Pinpoint the cell where the given text exists, returning its (x, y) midpoint coordinate. 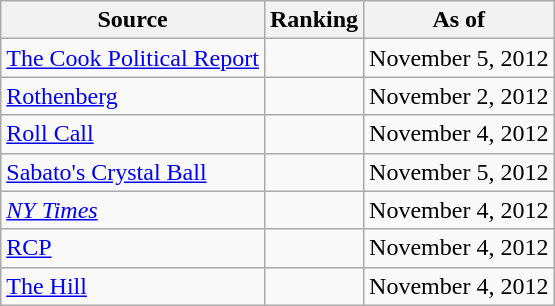
Sabato's Crystal Ball (133, 172)
As of (459, 20)
Source (133, 20)
Rothenberg (133, 96)
RCP (133, 248)
The Hill (133, 286)
The Cook Political Report (133, 58)
NY Times (133, 210)
Roll Call (133, 134)
Ranking (314, 20)
November 2, 2012 (459, 96)
